Determine the [X, Y] coordinate at the center of the cell enclosing the given text.  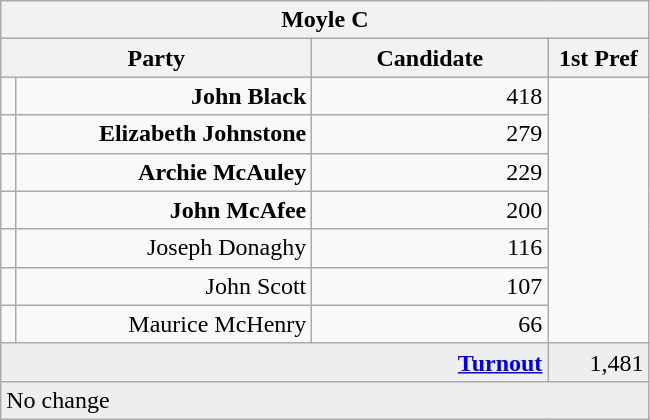
Joseph Donaghy [164, 248]
66 [430, 324]
John McAfee [164, 210]
107 [430, 286]
John Scott [164, 286]
200 [430, 210]
279 [430, 134]
Party [156, 58]
Maurice McHenry [164, 324]
Elizabeth Johnstone [164, 134]
Candidate [430, 58]
Turnout [274, 362]
John Black [164, 96]
229 [430, 172]
No change [325, 400]
Archie McAuley [164, 172]
1st Pref [598, 58]
1,481 [598, 362]
116 [430, 248]
Moyle C [325, 20]
418 [430, 96]
